From the cell containing the given text, extract its center point as [x, y] coordinate. 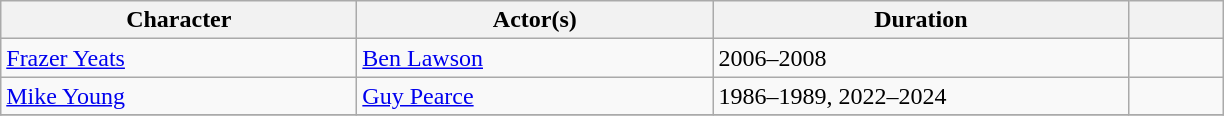
Ben Lawson [535, 58]
Actor(s) [535, 20]
Character [179, 20]
2006–2008 [921, 58]
Mike Young [179, 96]
1986–1989, 2022–2024 [921, 96]
Frazer Yeats [179, 58]
Duration [921, 20]
Guy Pearce [535, 96]
